Extract the (X, Y) coordinate from the center of the cell holding the provided text.  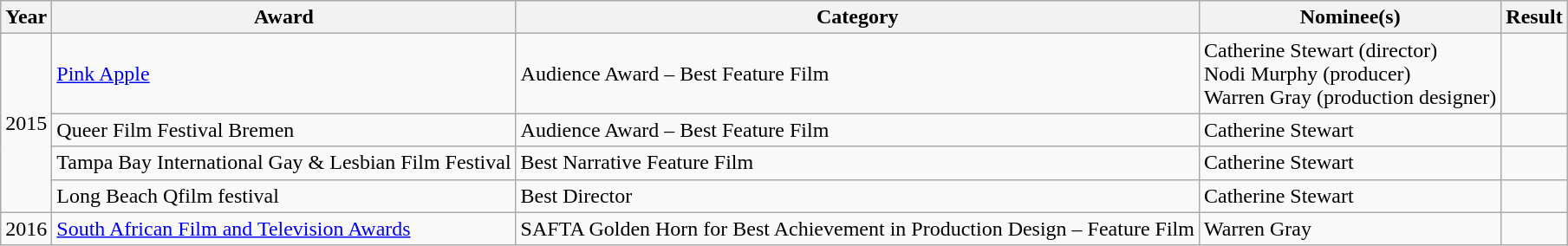
Queer Film Festival Bremen (284, 130)
Catherine Stewart (director)Nodi Murphy (producer)Warren Gray (production designer) (1350, 74)
Result (1534, 17)
Warren Gray (1350, 229)
South African Film and Television Awards (284, 229)
Award (284, 17)
Best Narrative Feature Film (857, 163)
SAFTA Golden Horn for Best Achievement in Production Design – Feature Film (857, 229)
Tampa Bay International Gay & Lesbian Film Festival (284, 163)
Long Beach Qfilm festival (284, 196)
Category (857, 17)
Year (26, 17)
Nominee(s) (1350, 17)
2015 (26, 123)
Pink Apple (284, 74)
Best Director (857, 196)
2016 (26, 229)
